Find where the given text appears and provide that cell's center as (x, y) coordinate. 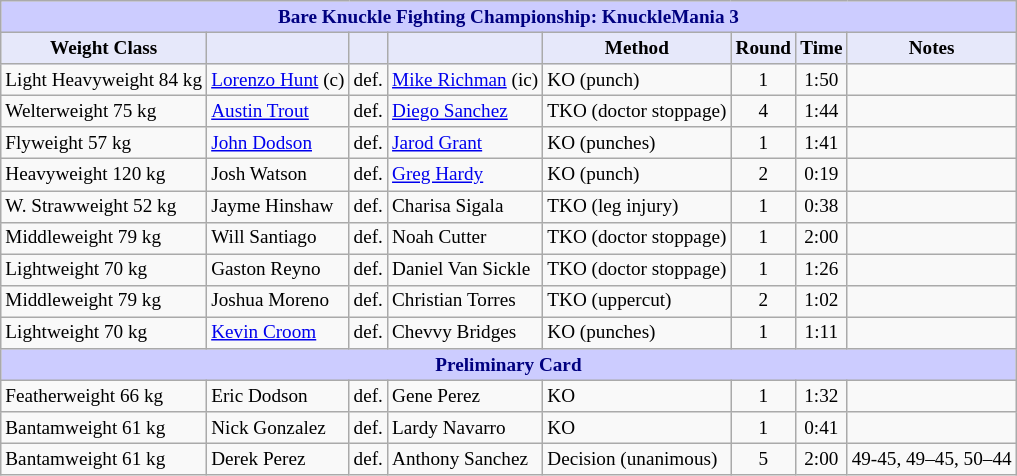
Greg Hardy (464, 175)
Heavyweight 120 kg (104, 175)
Eric Dodson (278, 396)
1:50 (822, 80)
TKO (uppercut) (637, 301)
Weight Class (104, 48)
Lorenzo Hunt (c) (278, 80)
Decision (unanimous) (637, 460)
Anthony Sanchez (464, 460)
1:32 (822, 396)
Featherweight 66 kg (104, 396)
Method (637, 48)
Lardy Navarro (464, 428)
Chevvy Bridges (464, 333)
Gene Perez (464, 396)
Will Santiago (278, 238)
1:02 (822, 301)
49-45, 49–45, 50–44 (932, 460)
TKO (leg injury) (637, 206)
Kevin Croom (278, 333)
Christian Torres (464, 301)
1:26 (822, 270)
1:41 (822, 143)
W. Strawweight 52 kg (104, 206)
Jayme Hinshaw (278, 206)
Light Heavyweight 84 kg (104, 80)
1:11 (822, 333)
Mike Richman (ic) (464, 80)
0:38 (822, 206)
Noah Cutter (464, 238)
Nick Gonzalez (278, 428)
5 (764, 460)
1:44 (822, 111)
Derek Perez (278, 460)
Charisa Sigala (464, 206)
4 (764, 111)
Gaston Reyno (278, 270)
Austin Trout (278, 111)
Joshua Moreno (278, 301)
Time (822, 48)
John Dodson (278, 143)
Jarod Grant (464, 143)
Diego Sanchez (464, 111)
Preliminary Card (508, 365)
Bare Knuckle Fighting Championship: KnuckleMania 3 (508, 17)
Josh Watson (278, 175)
Welterweight 75 kg (104, 111)
0:41 (822, 428)
Notes (932, 48)
Round (764, 48)
Daniel Van Sickle (464, 270)
Flyweight 57 kg (104, 143)
0:19 (822, 175)
